Extract the [x, y] coordinate from the center of the cell holding the provided text.  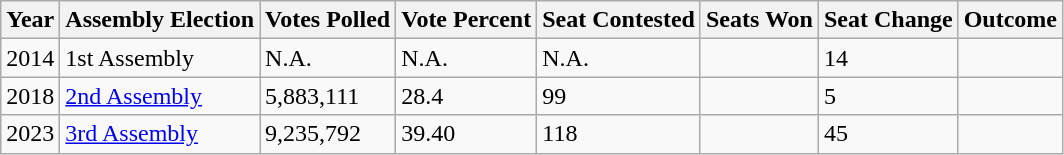
3rd Assembly [160, 134]
Assembly Election [160, 20]
2023 [30, 134]
45 [888, 134]
2018 [30, 96]
28.4 [466, 96]
5,883,111 [328, 96]
Seats Won [759, 20]
Seat Contested [619, 20]
39.40 [466, 134]
2nd Assembly [160, 96]
1st Assembly [160, 58]
5 [888, 96]
2014 [30, 58]
Year [30, 20]
9,235,792 [328, 134]
Seat Change [888, 20]
Vote Percent [466, 20]
Outcome [1010, 20]
99 [619, 96]
14 [888, 58]
118 [619, 134]
Votes Polled [328, 20]
